Determine the [x, y] coordinate at the center of the cell enclosing the given text.  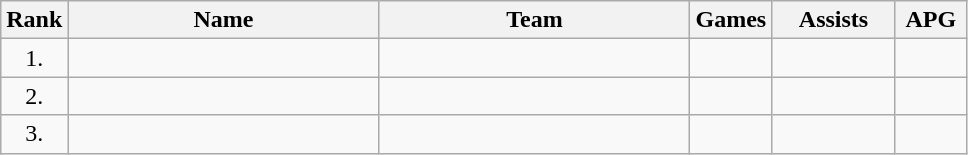
3. [34, 134]
Team [534, 20]
2. [34, 96]
APG [930, 20]
1. [34, 58]
Name [224, 20]
Games [731, 20]
Assists [834, 20]
Rank [34, 20]
